Return the (X, Y) coordinate for the center point of the cell that contains the specified text.  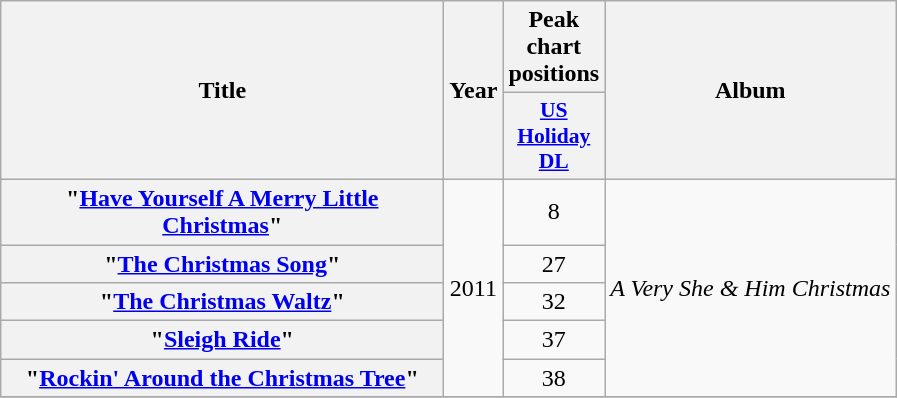
Album (750, 90)
USHolidayDL (554, 136)
32 (554, 302)
"Sleigh Ride" (222, 340)
"Have Yourself A Merry Little Christmas" (222, 212)
Title (222, 90)
8 (554, 212)
37 (554, 340)
A Very She & Him Christmas (750, 288)
2011 (474, 288)
Peak chart positions (554, 47)
"Rockin' Around the Christmas Tree" (222, 378)
Year (474, 90)
"The Christmas Song" (222, 263)
"The Christmas Waltz" (222, 302)
27 (554, 263)
38 (554, 378)
